Detect which cell encompasses the target text, then output its [x, y] center coordinate. 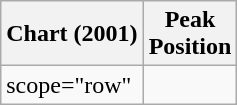
scope="row" [72, 85]
PeakPosition [190, 34]
Chart (2001) [72, 34]
